Return the [X, Y] coordinate for the center point of the cell that contains the specified text.  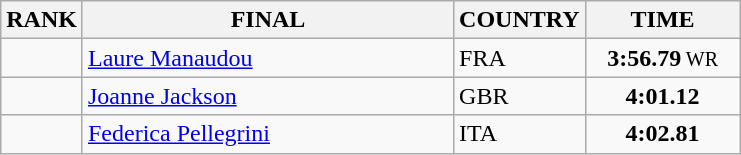
ITA [520, 134]
FINAL [268, 20]
4:02.81 [662, 134]
3:56.79 WR [662, 58]
RANK [42, 20]
Federica Pellegrini [268, 134]
4:01.12 [662, 96]
GBR [520, 96]
FRA [520, 58]
COUNTRY [520, 20]
Joanne Jackson [268, 96]
Laure Manaudou [268, 58]
TIME [662, 20]
